Locate the cell with the specified text and output its (x, y) center coordinate. 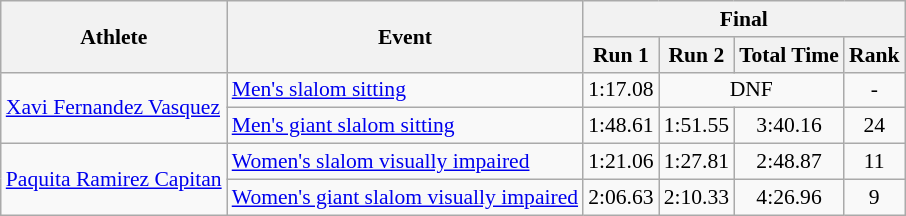
Paquita Ramirez Capitan (114, 180)
Men's giant slalom sitting (405, 126)
1:48.61 (620, 126)
Event (405, 36)
Final (744, 19)
24 (874, 126)
1:21.06 (620, 162)
1:17.08 (620, 90)
Athlete (114, 36)
Xavi Fernandez Vasquez (114, 108)
Women's slalom visually impaired (405, 162)
2:10.33 (696, 197)
Run 1 (620, 55)
1:51.55 (696, 126)
2:06.63 (620, 197)
Run 2 (696, 55)
9 (874, 197)
Total Time (789, 55)
Men's slalom sitting (405, 90)
2:48.87 (789, 162)
3:40.16 (789, 126)
Women's giant slalom visually impaired (405, 197)
DNF (752, 90)
1:27.81 (696, 162)
- (874, 90)
11 (874, 162)
Rank (874, 55)
4:26.96 (789, 197)
